Extract the [X, Y] coordinate from the center of the cell holding the provided text.  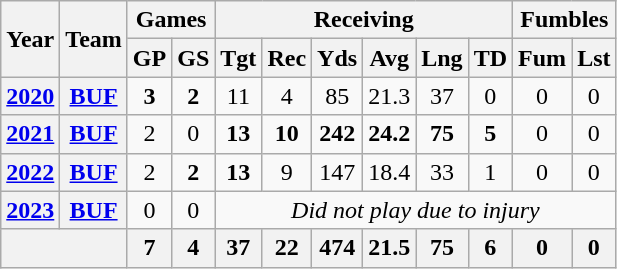
Games [170, 20]
21.5 [390, 248]
18.4 [390, 172]
TD [490, 58]
6 [490, 248]
2020 [30, 96]
24.2 [390, 134]
Year [30, 39]
GS [194, 58]
2021 [30, 134]
85 [338, 96]
22 [287, 248]
Lst [594, 58]
3 [149, 96]
Fum [542, 58]
242 [338, 134]
10 [287, 134]
9 [287, 172]
2023 [30, 210]
Tgt [238, 58]
Yds [338, 58]
Rec [287, 58]
7 [149, 248]
2022 [30, 172]
Lng [442, 58]
21.3 [390, 96]
33 [442, 172]
11 [238, 96]
GP [149, 58]
Receiving [364, 20]
147 [338, 172]
474 [338, 248]
5 [490, 134]
Team [94, 39]
Avg [390, 58]
Did not play due to injury [416, 210]
1 [490, 172]
Fumbles [564, 20]
